Capture the cell that displays the provided text and extract its [X, Y] central coordinate. 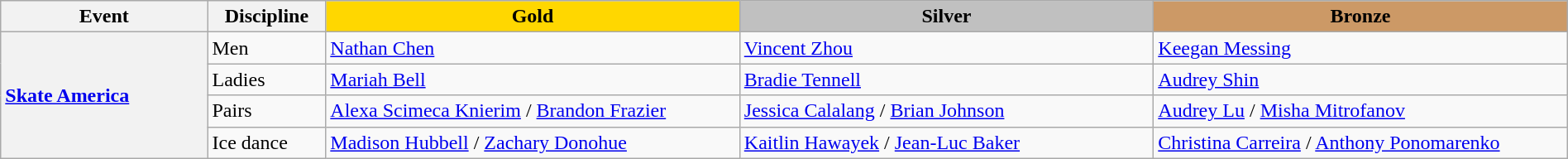
Bronze [1360, 17]
Gold [533, 17]
Silver [946, 17]
Jessica Calalang / Brian Johnson [946, 111]
Vincent Zhou [946, 48]
Event [104, 17]
Discipline [266, 17]
Christina Carreira / Anthony Ponomarenko [1360, 142]
Mariah Bell [533, 79]
Pairs [266, 111]
Kaitlin Hawayek / Jean-Luc Baker [946, 142]
Ice dance [266, 142]
Skate America [104, 95]
Madison Hubbell / Zachary Donohue [533, 142]
Men [266, 48]
Alexa Scimeca Knierim / Brandon Frazier [533, 111]
Nathan Chen [533, 48]
Audrey Shin [1360, 79]
Audrey Lu / Misha Mitrofanov [1360, 111]
Keegan Messing [1360, 48]
Bradie Tennell [946, 79]
Ladies [266, 79]
